From the cell containing the given text, extract its center point as [x, y] coordinate. 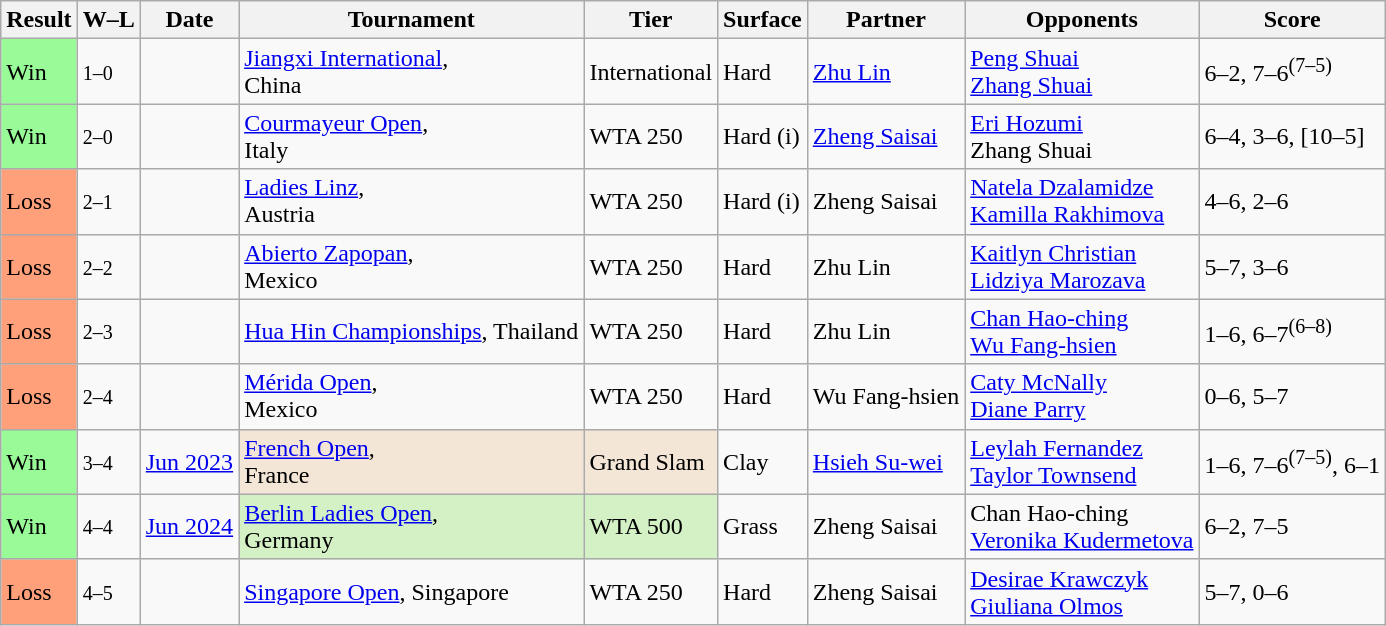
1–0 [108, 72]
Kaitlyn Christian Lidziya Marozava [1082, 266]
W–L [108, 20]
Jun 2024 [189, 526]
Chan Hao-ching Veronika Kudermetova [1082, 526]
1–6, 7–6(7–5), 6–1 [1292, 462]
Singapore Open, Singapore [412, 592]
Hua Hin Championships, Thailand [412, 332]
Grass [763, 526]
Peng Shuai Zhang Shuai [1082, 72]
Date [189, 20]
6–2, 7–5 [1292, 526]
International [651, 72]
Caty McNally Diane Parry [1082, 396]
4–6, 2–6 [1292, 202]
Score [1292, 20]
WTA 500 [651, 526]
Hsieh Su-wei [886, 462]
Tournament [412, 20]
Result [39, 20]
3–4 [108, 462]
Clay [763, 462]
Leylah Fernandez Taylor Townsend [1082, 462]
French Open, France [412, 462]
4–4 [108, 526]
Eri Hozumi Zhang Shuai [1082, 136]
Abierto Zapopan, Mexico [412, 266]
6–2, 7–6(7–5) [1292, 72]
Opponents [1082, 20]
Mérida Open, Mexico [412, 396]
Desirae Krawczyk Giuliana Olmos [1082, 592]
2–2 [108, 266]
Wu Fang-hsien [886, 396]
Grand Slam [651, 462]
Jiangxi International, China [412, 72]
5–7, 0–6 [1292, 592]
0–6, 5–7 [1292, 396]
4–5 [108, 592]
2–3 [108, 332]
2–0 [108, 136]
Chan Hao-ching Wu Fang-hsien [1082, 332]
6–4, 3–6, [10–5] [1292, 136]
2–4 [108, 396]
1–6, 6–7(6–8) [1292, 332]
Partner [886, 20]
5–7, 3–6 [1292, 266]
Tier [651, 20]
Surface [763, 20]
Ladies Linz, Austria [412, 202]
Berlin Ladies Open, Germany [412, 526]
Courmayeur Open, Italy [412, 136]
Jun 2023 [189, 462]
Natela Dzalamidze Kamilla Rakhimova [1082, 202]
2–1 [108, 202]
